Extract the (x, y) coordinate from the center of the cell holding the provided text.  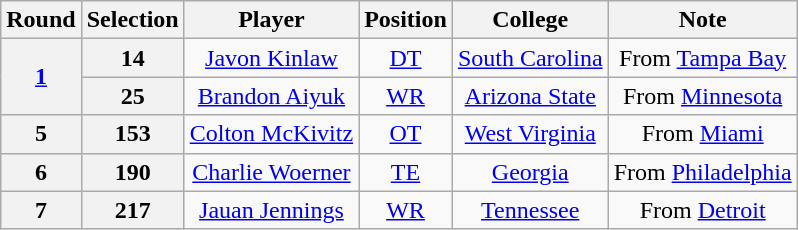
West Virginia (530, 134)
6 (41, 172)
Player (271, 20)
Arizona State (530, 96)
From Detroit (702, 210)
14 (132, 58)
Colton McKivitz (271, 134)
Javon Kinlaw (271, 58)
7 (41, 210)
Tennessee (530, 210)
1 (41, 77)
From Miami (702, 134)
College (530, 20)
Jauan Jennings (271, 210)
190 (132, 172)
Selection (132, 20)
From Minnesota (702, 96)
From Tampa Bay (702, 58)
Charlie Woerner (271, 172)
Note (702, 20)
5 (41, 134)
25 (132, 96)
DT (406, 58)
Position (406, 20)
217 (132, 210)
From Philadelphia (702, 172)
TE (406, 172)
Georgia (530, 172)
OT (406, 134)
Brandon Aiyuk (271, 96)
153 (132, 134)
Round (41, 20)
South Carolina (530, 58)
